From the cell containing the given text, extract its center point as [x, y] coordinate. 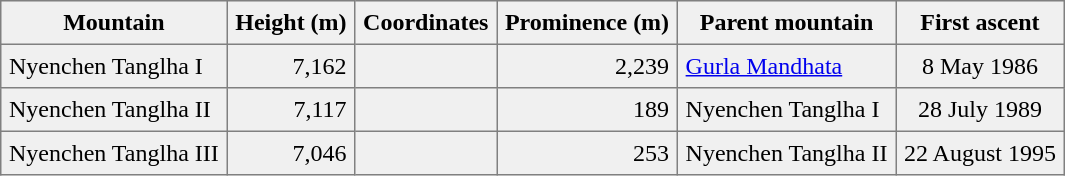
7,162 [291, 66]
Height (m) [291, 23]
253 [588, 153]
7,117 [291, 110]
28 July 1989 [980, 110]
7,046 [291, 153]
Parent mountain [786, 23]
Mountain [114, 23]
Prominence (m) [588, 23]
2,239 [588, 66]
First ascent [980, 23]
22 August 1995 [980, 153]
Gurla Mandhata [786, 66]
Coordinates [426, 23]
8 May 1986 [980, 66]
189 [588, 110]
Nyenchen Tanglha III [114, 153]
